Identify which cell holds the provided text, then report its [X, Y] central coordinate. 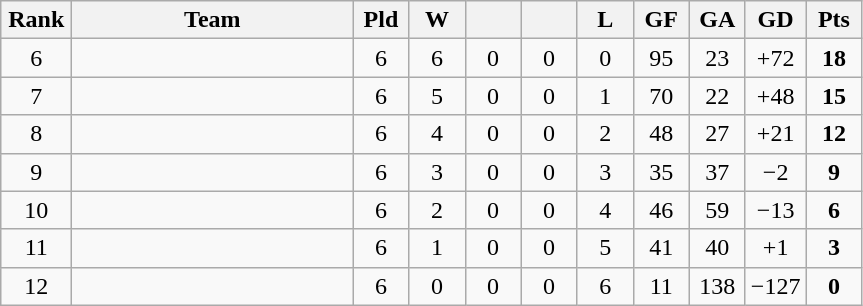
8 [36, 134]
−127 [776, 286]
70 [661, 96]
+48 [776, 96]
95 [661, 58]
W [437, 20]
41 [661, 248]
18 [834, 58]
10 [36, 210]
L [605, 20]
Pld [381, 20]
37 [717, 172]
22 [717, 96]
48 [661, 134]
GA [717, 20]
Team [212, 20]
138 [717, 286]
46 [661, 210]
−13 [776, 210]
27 [717, 134]
15 [834, 96]
23 [717, 58]
35 [661, 172]
+72 [776, 58]
+1 [776, 248]
Pts [834, 20]
Rank [36, 20]
−2 [776, 172]
59 [717, 210]
GF [661, 20]
40 [717, 248]
GD [776, 20]
7 [36, 96]
+21 [776, 134]
